Search for the cell housing the specified text and yield its [x, y] center coordinate. 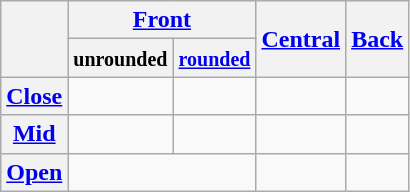
unrounded [120, 58]
Mid [34, 134]
rounded [214, 58]
Central [301, 39]
Open [34, 172]
Front [162, 20]
Close [34, 96]
Back [378, 39]
